Capture the cell that displays the provided text and extract its (X, Y) central coordinate. 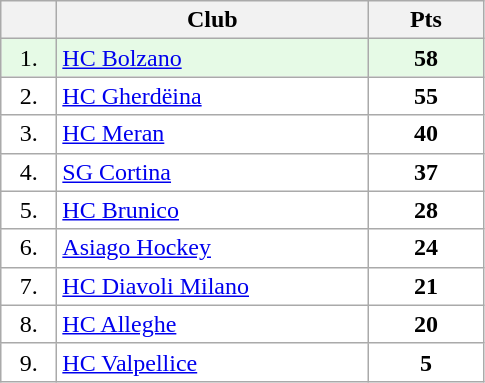
3. (29, 134)
Asiago Hockey (212, 248)
Club (212, 20)
37 (426, 172)
4. (29, 172)
8. (29, 324)
9. (29, 362)
5. (29, 210)
5 (426, 362)
SG Cortina (212, 172)
21 (426, 286)
40 (426, 134)
Pts (426, 20)
HC Bolzano (212, 58)
HC Brunico (212, 210)
24 (426, 248)
58 (426, 58)
1. (29, 58)
HC Gherdëina (212, 96)
HC Alleghe (212, 324)
HC Valpellice (212, 362)
6. (29, 248)
7. (29, 286)
HC Diavoli Milano (212, 286)
55 (426, 96)
HC Meran (212, 134)
20 (426, 324)
28 (426, 210)
2. (29, 96)
